Find where the given text appears and provide that cell's center as (X, Y) coordinate. 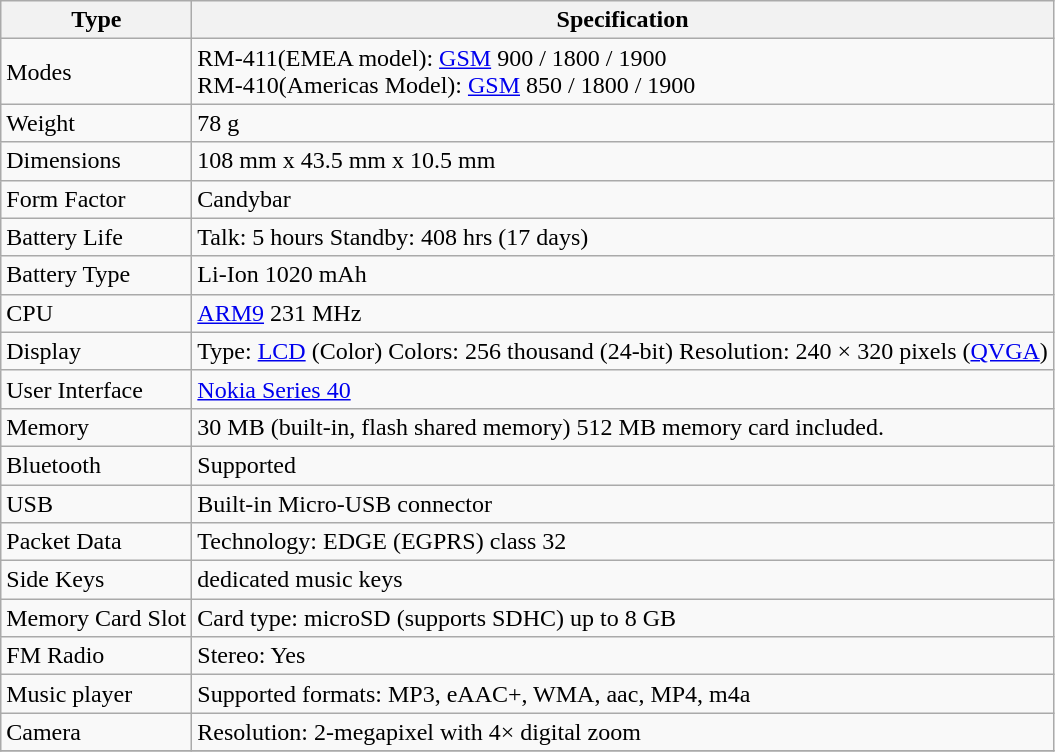
Memory (96, 427)
Display (96, 351)
Packet Data (96, 542)
Supported (623, 465)
dedicated music keys (623, 580)
Memory Card Slot (96, 618)
User Interface (96, 389)
FM Radio (96, 656)
Specification (623, 20)
ARM9 231 MHz (623, 313)
Li-Ion 1020 mAh (623, 275)
Nokia Series 40 (623, 389)
USB (96, 503)
Candybar (623, 199)
Stereo: Yes (623, 656)
RM-411(EMEA model): GSM 900 / 1800 / 1900RM-410(Americas Model): GSM 850 / 1800 / 1900 (623, 72)
Modes (96, 72)
CPU (96, 313)
Talk: 5 hours Standby: 408 hrs (17 days) (623, 237)
Resolution: 2-megapixel with 4× digital zoom (623, 732)
Music player (96, 694)
Battery Type (96, 275)
Type: LCD (Color) Colors: 256 thousand (24-bit) Resolution: 240 × 320 pixels (QVGA) (623, 351)
Supported formats: MP3, eAAC+, WMA, aac, MP4, m4a (623, 694)
Bluetooth (96, 465)
Type (96, 20)
Side Keys (96, 580)
Battery Life (96, 237)
30 MB (built-in, flash shared memory) 512 MB memory card included. (623, 427)
Weight (96, 123)
Camera (96, 732)
108 mm x 43.5 mm x 10.5 mm (623, 161)
Dimensions (96, 161)
Form Factor (96, 199)
78 g (623, 123)
Card type: microSD (supports SDHC) up to 8 GB (623, 618)
Built-in Micro-USB connector (623, 503)
Technology: EDGE (EGPRS) class 32 (623, 542)
